Locate the cell with the specified text and output its [X, Y] center coordinate. 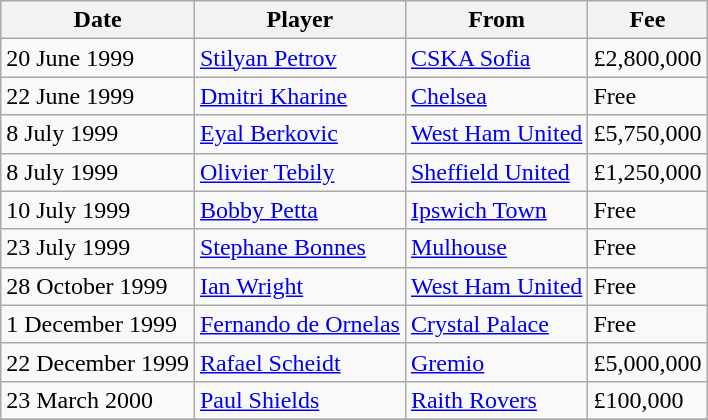
Olivier Tebily [300, 172]
22 June 1999 [98, 96]
Chelsea [496, 96]
Fernando de Ornelas [300, 324]
Ipswich Town [496, 210]
10 July 1999 [98, 210]
£100,000 [648, 400]
20 June 1999 [98, 58]
£5,000,000 [648, 362]
23 March 2000 [98, 400]
£1,250,000 [648, 172]
23 July 1999 [98, 248]
Ian Wright [300, 286]
Rafael Scheidt [300, 362]
£5,750,000 [648, 134]
Gremio [496, 362]
28 October 1999 [98, 286]
Crystal Palace [496, 324]
Stilyan Petrov [300, 58]
Eyal Berkovic [300, 134]
22 December 1999 [98, 362]
Sheffield United [496, 172]
Mulhouse [496, 248]
CSKA Sofia [496, 58]
Fee [648, 20]
Dmitri Kharine [300, 96]
Stephane Bonnes [300, 248]
From [496, 20]
1 December 1999 [98, 324]
Bobby Petta [300, 210]
Raith Rovers [496, 400]
Paul Shields [300, 400]
£2,800,000 [648, 58]
Player [300, 20]
Date [98, 20]
